Identify which cell holds the provided text, then report its (x, y) central coordinate. 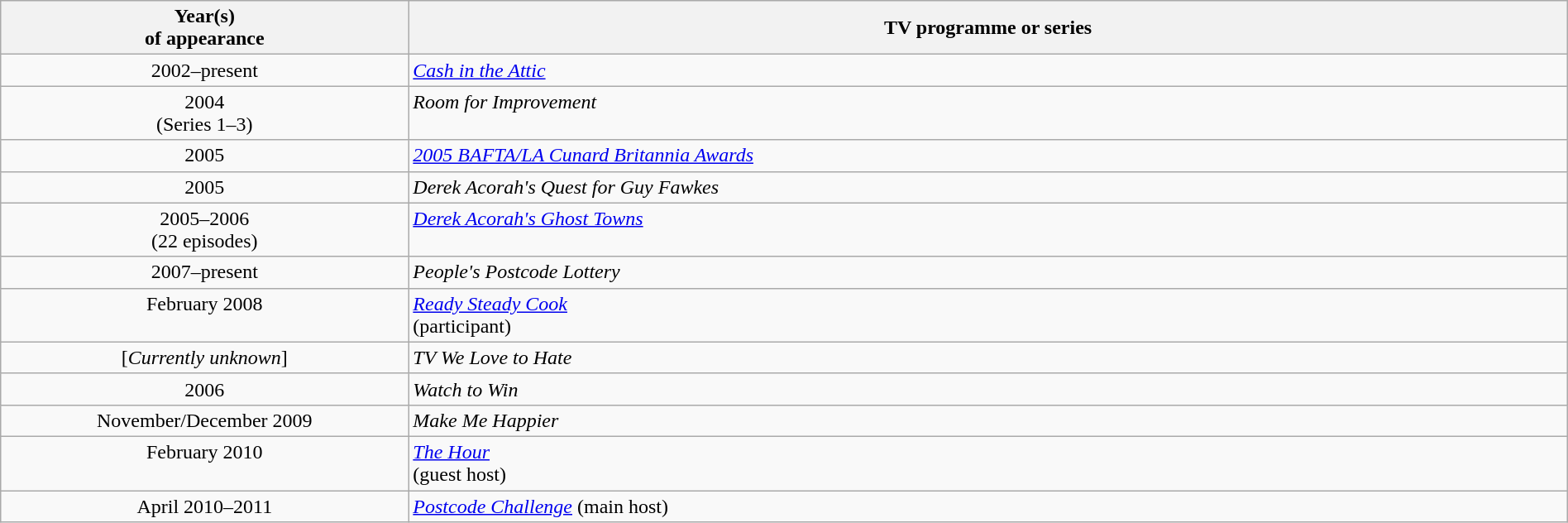
[Currently unknown] (205, 357)
Postcode Challenge (main host) (987, 506)
TV We Love to Hate (987, 357)
TV programme or series (987, 28)
Cash in the Attic (987, 70)
2004(Series 1–3) (205, 113)
Room for Improvement (987, 113)
Ready Steady Cook(participant) (987, 314)
2005–2006(22 episodes) (205, 230)
Year(s)of appearance (205, 28)
November/December 2009 (205, 420)
Make Me Happier (987, 420)
2005 BAFTA/LA Cunard Britannia Awards (987, 156)
People's Postcode Lottery (987, 272)
2007–present (205, 272)
The Hour(guest host) (987, 463)
February 2010 (205, 463)
2006 (205, 389)
February 2008 (205, 314)
April 2010–2011 (205, 506)
Derek Acorah's Quest for Guy Fawkes (987, 187)
2002–present (205, 70)
Watch to Win (987, 389)
Derek Acorah's Ghost Towns (987, 230)
